For the text-containing cell, return its midpoint in [x, y] coordinate format. 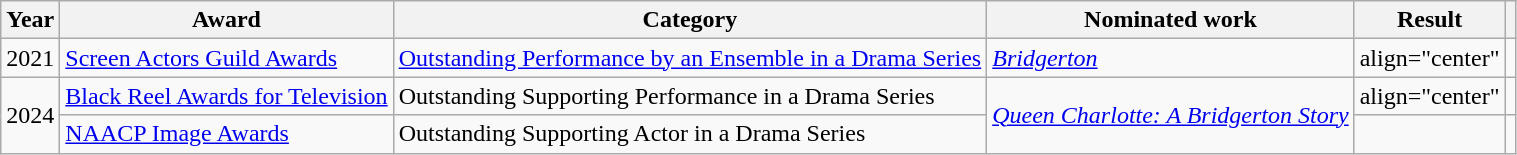
Outstanding Supporting Performance in a Drama Series [690, 96]
Year [30, 20]
Queen Charlotte: A Bridgerton Story [1170, 115]
2024 [30, 115]
Result [1430, 20]
NAACP Image Awards [226, 134]
Outstanding Performance by an Ensemble in a Drama Series [690, 58]
Outstanding Supporting Actor in a Drama Series [690, 134]
Category [690, 20]
Bridgerton [1170, 58]
Award [226, 20]
Black Reel Awards for Television [226, 96]
2021 [30, 58]
Nominated work [1170, 20]
Screen Actors Guild Awards [226, 58]
